Pinpoint the cell where the given text exists, returning its [x, y] midpoint coordinate. 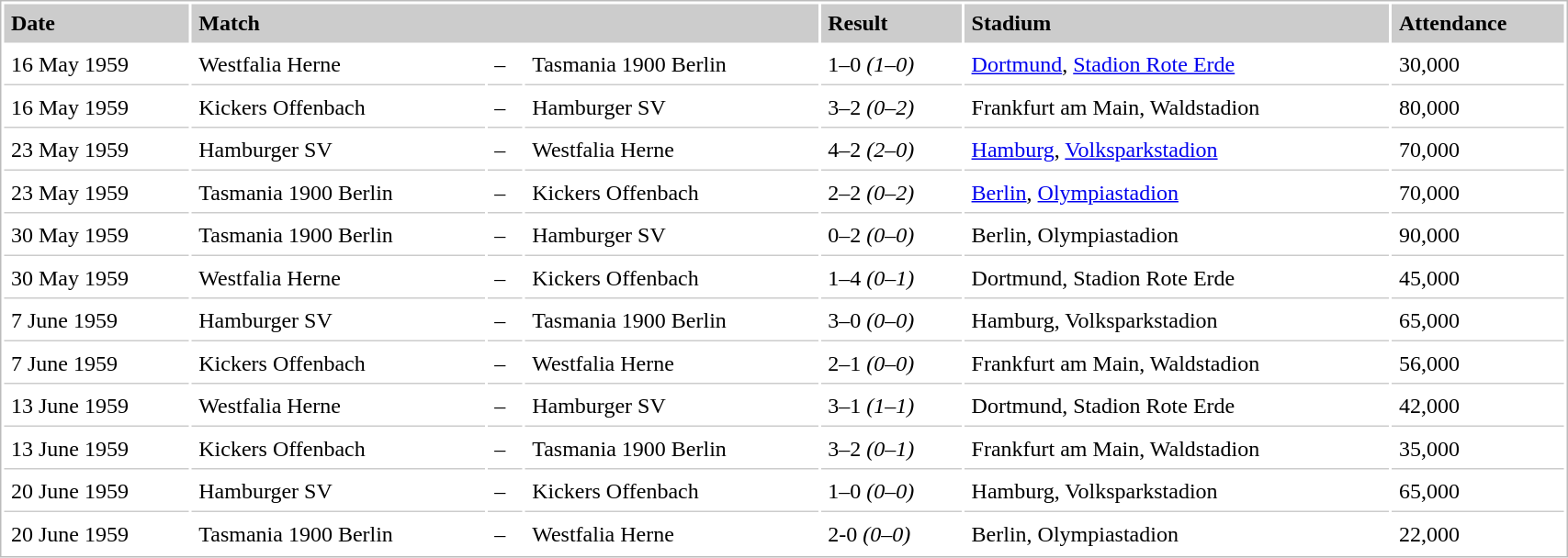
Result [891, 23]
2–1 (0–0) [891, 364]
1–0 (0–0) [891, 492]
0–2 (0–0) [891, 237]
90,000 [1478, 237]
2–2 (0–2) [891, 194]
3–0 (0–0) [891, 321]
80,000 [1478, 108]
45,000 [1478, 279]
3–1 (1–1) [891, 407]
4–2 (2–0) [891, 151]
3–2 (0–2) [891, 108]
42,000 [1478, 407]
Stadium [1177, 23]
1–4 (0–1) [891, 279]
Attendance [1478, 23]
3–2 (0–1) [891, 450]
22,000 [1478, 534]
Date [96, 23]
35,000 [1478, 450]
30,000 [1478, 66]
1–0 (1–0) [891, 66]
Match [505, 23]
56,000 [1478, 364]
2-0 (0–0) [891, 534]
